Determine the (x, y) coordinate at the center of the cell enclosing the given text.  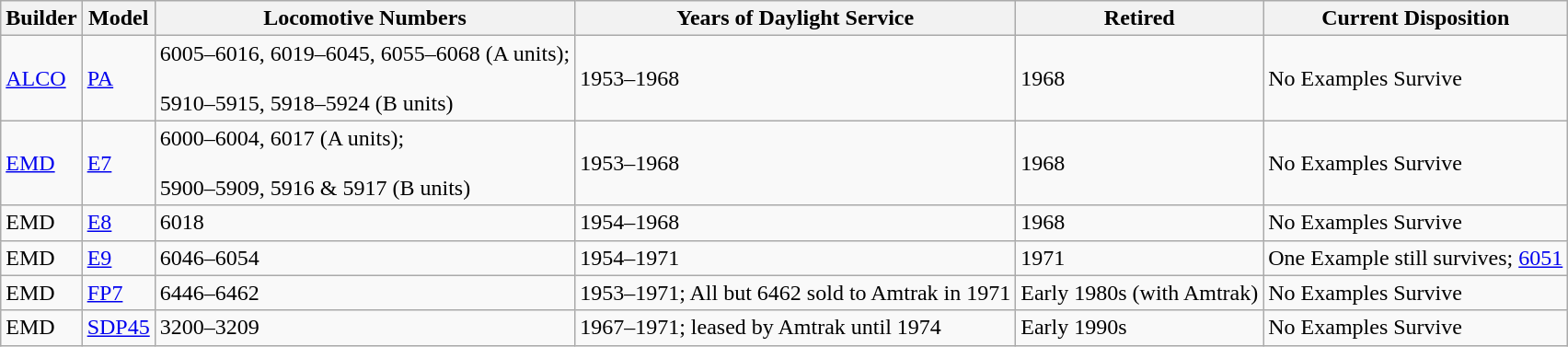
1953–1971; All but 6462 sold to Amtrak in 1971 (795, 293)
6446–6462 (364, 293)
E7 (118, 163)
E8 (118, 223)
1954–1968 (795, 223)
6046–6054 (364, 258)
Years of Daylight Service (795, 18)
Builder (41, 18)
Current Disposition (1415, 18)
Early 1990s (1139, 328)
Model (118, 18)
3200–3209 (364, 328)
FP7 (118, 293)
1967–1971; leased by Amtrak until 1974 (795, 328)
SDP45 (118, 328)
ALCO (41, 78)
6018 (364, 223)
6000–6004, 6017 (A units);5900–5909, 5916 & 5917 (B units) (364, 163)
1954–1971 (795, 258)
1971 (1139, 258)
Early 1980s (with Amtrak) (1139, 293)
One Example still survives; 6051 (1415, 258)
E9 (118, 258)
Retired (1139, 18)
PA (118, 78)
Locomotive Numbers (364, 18)
6005–6016, 6019–6045, 6055–6068 (A units);5910–5915, 5918–5924 (B units) (364, 78)
